Extract the [X, Y] coordinate from the center of the cell holding the provided text.  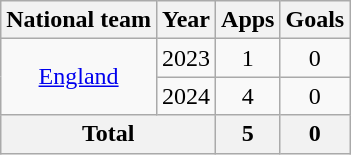
Goals [315, 20]
Year [186, 20]
Apps [248, 20]
Total [108, 134]
4 [248, 96]
England [79, 77]
2024 [186, 96]
5 [248, 134]
2023 [186, 58]
National team [79, 20]
1 [248, 58]
